Output the (x, y) coordinate of the center of the cell containing the given text.  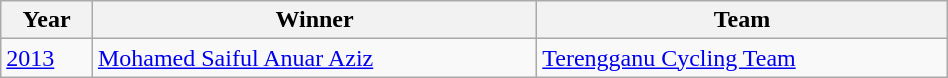
2013 (47, 58)
Year (47, 20)
Mohamed Saiful Anuar Aziz (314, 58)
Winner (314, 20)
Terengganu Cycling Team (742, 58)
Team (742, 20)
